Extract the (X, Y) coordinate from the center of the cell holding the provided text.  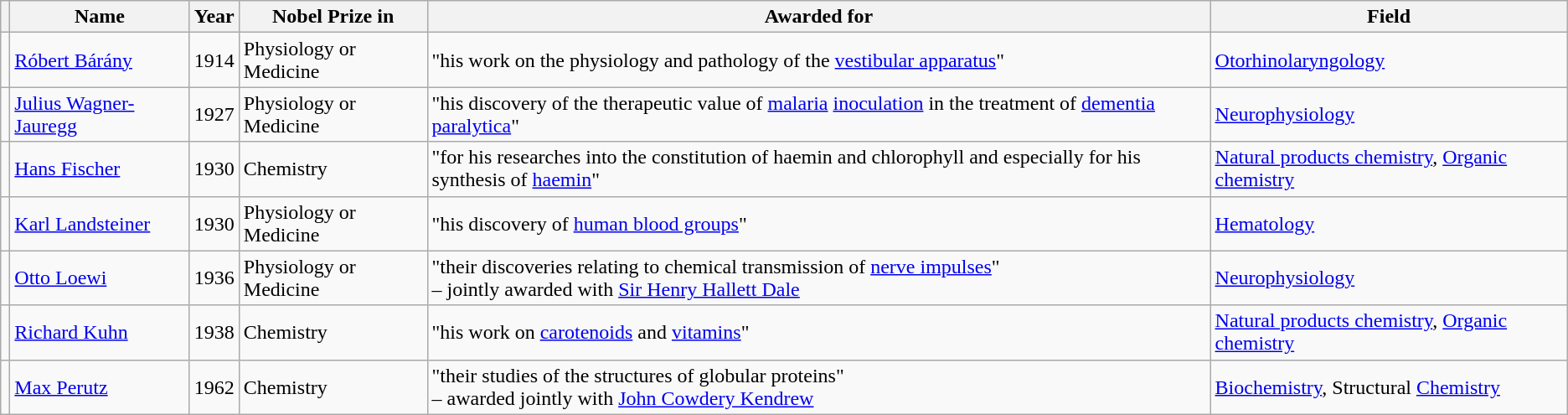
Otto Loewi (100, 278)
Hans Fischer (100, 169)
"for his researches into the constitution of haemin and chlorophyll and especially for his synthesis of haemin" (819, 169)
Richard Kuhn (100, 332)
Otorhinolaryngology (1389, 60)
1938 (214, 332)
Name (100, 17)
Róbert Bárány (100, 60)
Max Perutz (100, 387)
Year (214, 17)
Nobel Prize in (333, 17)
Biochemistry, Structural Chemistry (1389, 387)
Awarded for (819, 17)
"their discoveries relating to chemical transmission of nerve impulses"– jointly awarded with Sir Henry Hallett Dale (819, 278)
Karl Landsteiner (100, 223)
Hematology (1389, 223)
"his work on carotenoids and vitamins" (819, 332)
Julius Wagner-Jauregg (100, 114)
1927 (214, 114)
"his work on the physiology and pathology of the vestibular apparatus" (819, 60)
1914 (214, 60)
"their studies of the structures of globular proteins"– awarded jointly with John Cowdery Kendrew (819, 387)
1936 (214, 278)
"his discovery of human blood groups" (819, 223)
Field (1389, 17)
1962 (214, 387)
"his discovery of the therapeutic value of malaria inoculation in the treatment of dementia paralytica" (819, 114)
